Locate the cell with the specified text and output its [x, y] center coordinate. 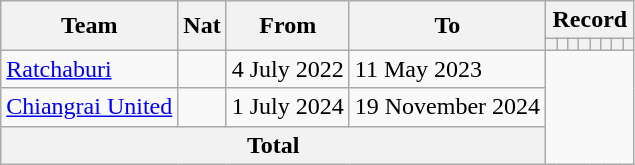
Record [590, 20]
Team [90, 26]
Ratchaburi [90, 69]
19 November 2024 [447, 107]
From [288, 26]
1 July 2024 [288, 107]
Total [274, 145]
Chiangrai United [90, 107]
11 May 2023 [447, 69]
To [447, 26]
4 July 2022 [288, 69]
Nat [202, 26]
